Extract the (x, y) coordinate from the center of the cell holding the provided text.  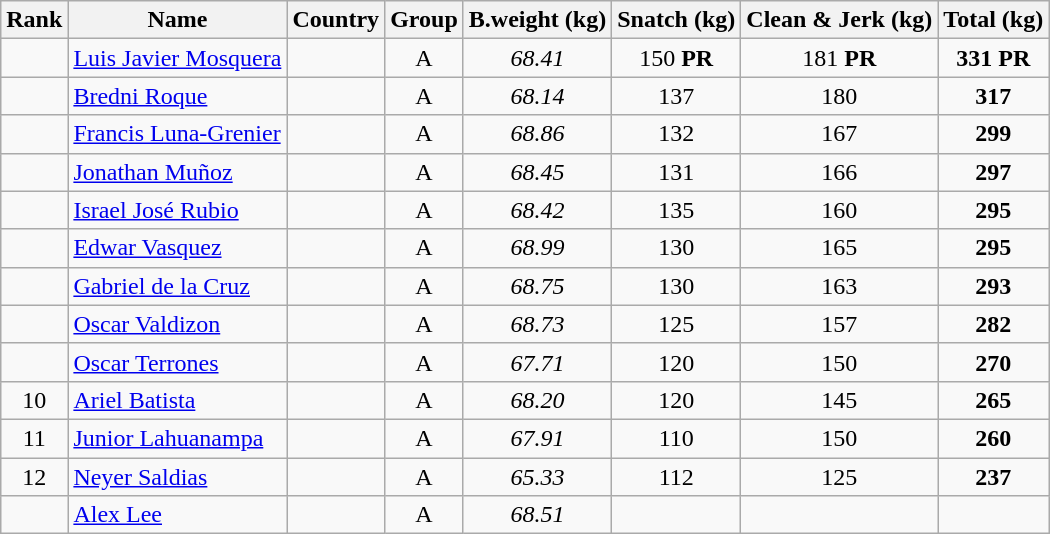
165 (840, 248)
Alex Lee (178, 515)
Luis Javier Mosquera (178, 58)
68.41 (537, 58)
112 (676, 477)
Clean & Jerk (kg) (840, 20)
Name (178, 20)
68.14 (537, 96)
135 (676, 210)
180 (840, 96)
317 (994, 96)
Total (kg) (994, 20)
Israel José Rubio (178, 210)
282 (994, 324)
Oscar Terrones (178, 362)
132 (676, 134)
131 (676, 172)
163 (840, 286)
68.99 (537, 248)
68.86 (537, 134)
297 (994, 172)
Jonathan Muñoz (178, 172)
67.91 (537, 438)
110 (676, 438)
12 (34, 477)
265 (994, 400)
B.weight (kg) (537, 20)
299 (994, 134)
166 (840, 172)
68.45 (537, 172)
237 (994, 477)
Gabriel de la Cruz (178, 286)
Ariel Batista (178, 400)
145 (840, 400)
Edwar Vasquez (178, 248)
167 (840, 134)
10 (34, 400)
68.20 (537, 400)
Oscar Valdizon (178, 324)
157 (840, 324)
65.33 (537, 477)
68.75 (537, 286)
Neyer Saldias (178, 477)
67.71 (537, 362)
Country (336, 20)
293 (994, 286)
150 PR (676, 58)
270 (994, 362)
Bredni Roque (178, 96)
68.73 (537, 324)
11 (34, 438)
68.51 (537, 515)
181 PR (840, 58)
Francis Luna-Grenier (178, 134)
260 (994, 438)
Rank (34, 20)
137 (676, 96)
Group (424, 20)
160 (840, 210)
Junior Lahuanampa (178, 438)
331 PR (994, 58)
Snatch (kg) (676, 20)
68.42 (537, 210)
